Detect which cell encompasses the target text, then output its (x, y) center coordinate. 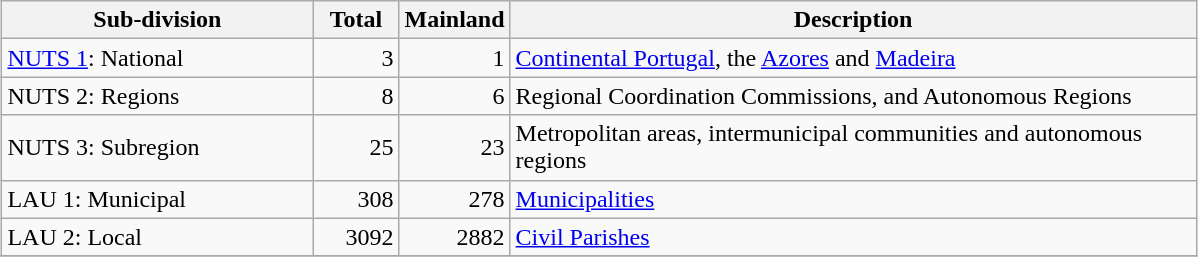
LAU 2: Local (158, 237)
308 (356, 199)
NUTS 3: Subregion (158, 148)
3 (356, 58)
Metropolitan areas, intermunicipal communities and autonomous regions (853, 148)
1 (454, 58)
Total (356, 20)
NUTS 2: Regions (158, 96)
Mainland (454, 20)
8 (356, 96)
Continental Portugal, the Azores and Madeira (853, 58)
2882 (454, 237)
Regional Coordination Commissions, and Autonomous Regions (853, 96)
25 (356, 148)
Description (853, 20)
3092 (356, 237)
Municipalities (853, 199)
278 (454, 199)
6 (454, 96)
NUTS 1: National (158, 58)
LAU 1: Municipal (158, 199)
Sub-division (158, 20)
Civil Parishes (853, 237)
23 (454, 148)
